From the cell containing the given text, extract its center point as [x, y] coordinate. 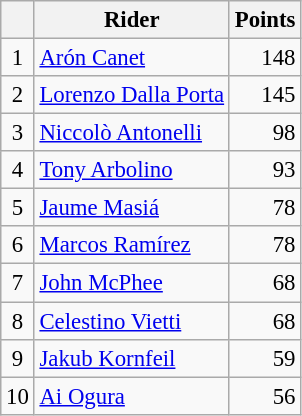
3 [18, 133]
98 [264, 133]
Tony Arbolino [132, 170]
4 [18, 170]
Niccolò Antonelli [132, 133]
Lorenzo Dalla Porta [132, 95]
9 [18, 358]
Points [264, 20]
Marcos Ramírez [132, 245]
56 [264, 396]
10 [18, 396]
93 [264, 170]
2 [18, 95]
Jaume Masiá [132, 208]
John McPhee [132, 283]
Ai Ogura [132, 396]
1 [18, 58]
Celestino Vietti [132, 321]
Arón Canet [132, 58]
7 [18, 283]
5 [18, 208]
8 [18, 321]
Jakub Kornfeil [132, 358]
Rider [132, 20]
59 [264, 358]
145 [264, 95]
148 [264, 58]
6 [18, 245]
